Determine the (X, Y) coordinate at the center of the cell enclosing the given text.  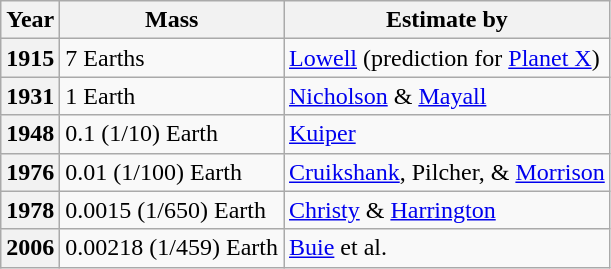
0.00218 (1/459) Earth (172, 248)
Mass (172, 20)
1931 (30, 96)
1948 (30, 134)
Buie et al. (448, 248)
Kuiper (448, 134)
Year (30, 20)
1976 (30, 172)
Lowell (prediction for Planet X) (448, 58)
0.1 (1/10) Earth (172, 134)
1 Earth (172, 96)
7 Earths (172, 58)
0.01 (1/100) Earth (172, 172)
2006 (30, 248)
Christy & Harrington (448, 210)
Nicholson & Mayall (448, 96)
Cruikshank, Pilcher, & Morrison (448, 172)
0.0015 (1/650) Earth (172, 210)
1915 (30, 58)
1978 (30, 210)
Estimate by (448, 20)
